Pinpoint the cell where the given text exists, returning its [X, Y] midpoint coordinate. 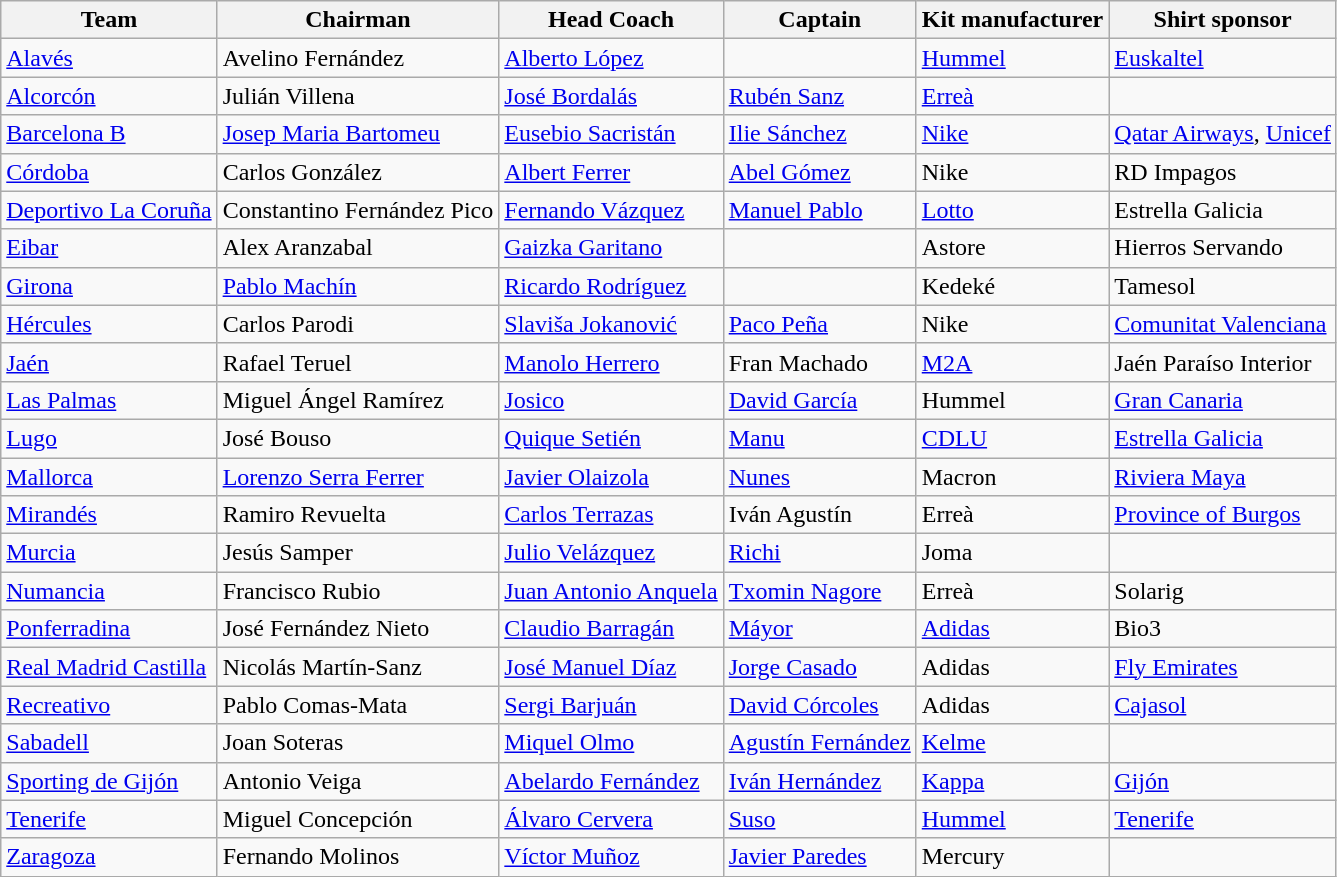
Bio3 [1223, 629]
Jorge Casado [820, 667]
Paco Peña [820, 324]
Josep Maria Bartomeu [358, 134]
Constantino Fernández Pico [358, 210]
Gijón [1223, 781]
Miquel Olmo [611, 743]
Quique Setién [611, 438]
Txomin Nagore [820, 591]
Kit manufacturer [1012, 20]
Suso [820, 819]
Nunes [820, 477]
Sporting de Gijón [109, 781]
Alcorcón [109, 96]
Juan Antonio Anquela [611, 591]
Rubén Sanz [820, 96]
Pablo Comas-Mata [358, 705]
Kappa [1012, 781]
Barcelona B [109, 134]
Euskaltel [1223, 58]
Gran Canaria [1223, 400]
Ricardo Rodríguez [611, 286]
Captain [820, 20]
Manu [820, 438]
Manuel Pablo [820, 210]
José Fernández Nieto [358, 629]
Mercury [1012, 857]
Jaén [109, 362]
Javier Paredes [820, 857]
José Bouso [358, 438]
Ramiro Revuelta [358, 515]
RD Impagos [1223, 172]
Girona [109, 286]
Murcia [109, 553]
Sabadell [109, 743]
Alex Aranzabal [358, 248]
Jesús Samper [358, 553]
Chairman [358, 20]
Shirt sponsor [1223, 20]
Deportivo La Coruña [109, 210]
Iván Agustín [820, 515]
Cajasol [1223, 705]
Fly Emirates [1223, 667]
Joma [1012, 553]
Miguel Concepción [358, 819]
Fernando Vázquez [611, 210]
Córdoba [109, 172]
Julio Velázquez [611, 553]
M2A [1012, 362]
Eusebio Sacristán [611, 134]
Pablo Machín [358, 286]
Nicolás Martín-Sanz [358, 667]
Gaizka Garitano [611, 248]
CDLU [1012, 438]
Hierros Servando [1223, 248]
Sergi Barjuán [611, 705]
David García [820, 400]
Iván Hernández [820, 781]
Lugo [109, 438]
Agustín Fernández [820, 743]
Real Madrid Castilla [109, 667]
Fran Machado [820, 362]
Joan Soteras [358, 743]
Qatar Airways, Unicef [1223, 134]
Kedeké [1012, 286]
Carlos Terrazas [611, 515]
Macron [1012, 477]
Alberto López [611, 58]
Rafael Teruel [358, 362]
Recreativo [109, 705]
Astore [1012, 248]
Máyor [820, 629]
Claudio Barragán [611, 629]
José Manuel Díaz [611, 667]
Alavés [109, 58]
Kelme [1012, 743]
Ponferradina [109, 629]
Avelino Fernández [358, 58]
Jaén Paraíso Interior [1223, 362]
Solarig [1223, 591]
Comunitat Valenciana [1223, 324]
Manolo Herrero [611, 362]
Javier Olaizola [611, 477]
Riviera Maya [1223, 477]
José Bordalás [611, 96]
Zaragoza [109, 857]
Hércules [109, 324]
Antonio Veiga [358, 781]
Mirandés [109, 515]
Head Coach [611, 20]
David Córcoles [820, 705]
Carlos Parodi [358, 324]
Julián Villena [358, 96]
Richi [820, 553]
Álvaro Cervera [611, 819]
Mallorca [109, 477]
Miguel Ángel Ramírez [358, 400]
Las Palmas [109, 400]
Josico [611, 400]
Abelardo Fernández [611, 781]
Eibar [109, 248]
Francisco Rubio [358, 591]
Province of Burgos [1223, 515]
Fernando Molinos [358, 857]
Carlos González [358, 172]
Lotto [1012, 210]
Tamesol [1223, 286]
Lorenzo Serra Ferrer [358, 477]
Team [109, 20]
Albert Ferrer [611, 172]
Numancia [109, 591]
Abel Gómez [820, 172]
Víctor Muñoz [611, 857]
Ilie Sánchez [820, 134]
Slaviša Jokanović [611, 324]
